Output the (x, y) coordinate of the center of the cell containing the given text.  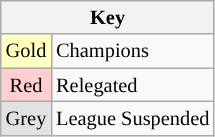
Gold (26, 51)
League Suspended (132, 118)
Key (108, 17)
Red (26, 85)
Relegated (132, 85)
Grey (26, 118)
Champions (132, 51)
